Determine the [x, y] coordinate at the center of the cell enclosing the given text.  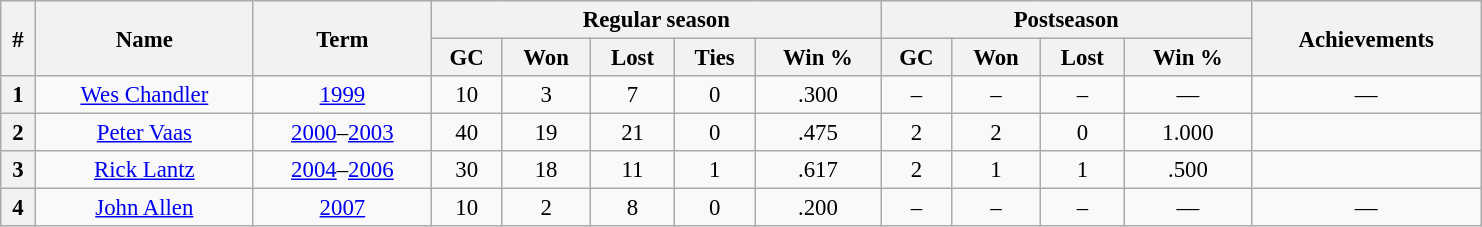
19 [546, 133]
Postseason [1066, 20]
Name [144, 38]
21 [632, 133]
Rick Lantz [144, 170]
1999 [342, 95]
.300 [818, 95]
Achievements [1366, 38]
11 [632, 170]
30 [466, 170]
Wes Chandler [144, 95]
18 [546, 170]
8 [632, 208]
2000–2003 [342, 133]
.617 [818, 170]
4 [18, 208]
7 [632, 95]
2004–2006 [342, 170]
2007 [342, 208]
1.000 [1188, 133]
Ties [715, 58]
40 [466, 133]
.200 [818, 208]
Term [342, 38]
Regular season [656, 20]
John Allen [144, 208]
# [18, 38]
Peter Vaas [144, 133]
.500 [1188, 170]
.475 [818, 133]
